Return (x, y) of the center of cell containing provided text 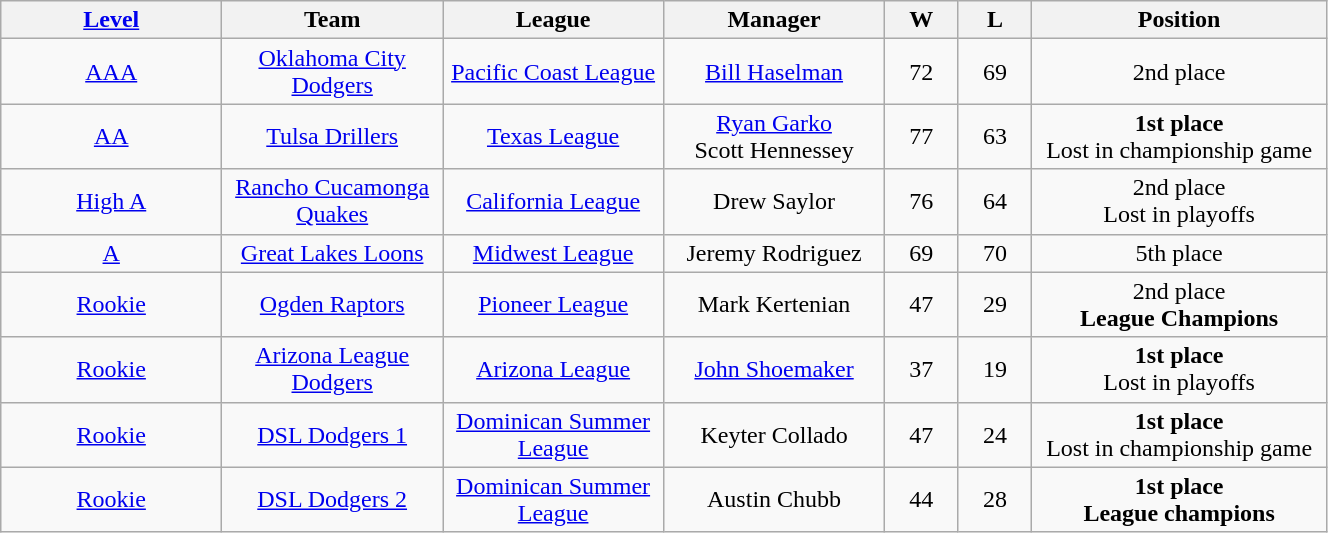
77 (922, 136)
Texas League (554, 136)
DSL Dodgers 2 (332, 500)
Mark Kertenian (774, 304)
2nd place (1180, 72)
2nd placeLost in playoffs (1180, 202)
Team (332, 20)
High A (112, 202)
63 (995, 136)
44 (922, 500)
Level (112, 20)
Arizona League (554, 370)
Ogden Raptors (332, 304)
John Shoemaker (774, 370)
70 (995, 253)
DSL Dodgers 1 (332, 434)
Keyter Collado (774, 434)
Austin Chubb (774, 500)
AAA (112, 72)
5th place (1180, 253)
Drew Saylor (774, 202)
Jeremy Rodriguez (774, 253)
19 (995, 370)
72 (922, 72)
24 (995, 434)
Ryan Garko Scott Hennessey (774, 136)
Great Lakes Loons (332, 253)
Tulsa Drillers (332, 136)
76 (922, 202)
Arizona League Dodgers (332, 370)
29 (995, 304)
A (112, 253)
L (995, 20)
Midwest League (554, 253)
AA (112, 136)
2nd place League Champions (1180, 304)
Position (1180, 20)
Pioneer League (554, 304)
Manager (774, 20)
Bill Haselman (774, 72)
28 (995, 500)
Rancho Cucamonga Quakes (332, 202)
1st place League champions (1180, 500)
W (922, 20)
League (554, 20)
64 (995, 202)
California League (554, 202)
37 (922, 370)
Pacific Coast League (554, 72)
Oklahoma City Dodgers (332, 72)
1st place Lost in playoffs (1180, 370)
